Identify which cell holds the provided text, then report its (x, y) central coordinate. 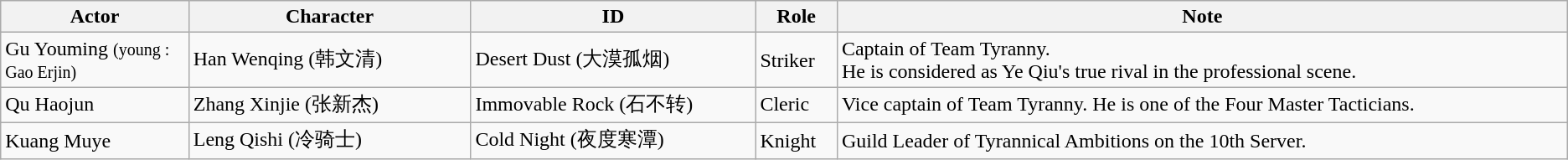
Kuang Muye (95, 141)
Leng Qishi (冷骑士) (330, 141)
Captain of Team Tyranny. He is considered as Ye Qiu's true rival in the professional scene. (1202, 60)
Character (330, 17)
Striker (797, 60)
Vice captain of Team Tyranny. He is one of the Four Master Tacticians. (1202, 106)
Cold Night (夜度寒潭) (613, 141)
Immovable Rock (石不转) (613, 106)
Han Wenqing (韩文清) (330, 60)
Desert Dust (大漠孤烟) (613, 60)
Guild Leader of Tyrannical Ambitions on the 10th Server. (1202, 141)
Actor (95, 17)
Knight (797, 141)
ID (613, 17)
Gu Youming (young : Gao Erjin) (95, 60)
Qu Haojun (95, 106)
Note (1202, 17)
Zhang Xinjie (张新杰) (330, 106)
Role (797, 17)
Cleric (797, 106)
